Capture the cell that displays the provided text and extract its (X, Y) central coordinate. 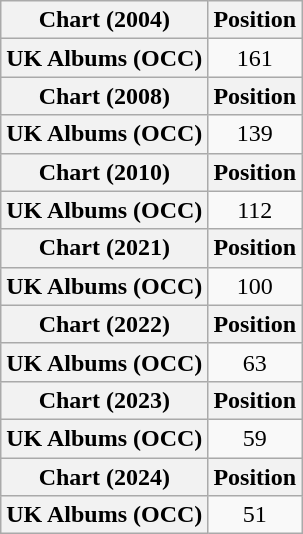
Chart (2022) (104, 324)
112 (255, 210)
59 (255, 438)
51 (255, 515)
100 (255, 286)
Chart (2021) (104, 248)
161 (255, 58)
Chart (2004) (104, 20)
Chart (2024) (104, 477)
Chart (2008) (104, 96)
139 (255, 134)
Chart (2023) (104, 400)
63 (255, 362)
Chart (2010) (104, 172)
